Return the [x, y] coordinate for the center point of the cell that contains the specified text.  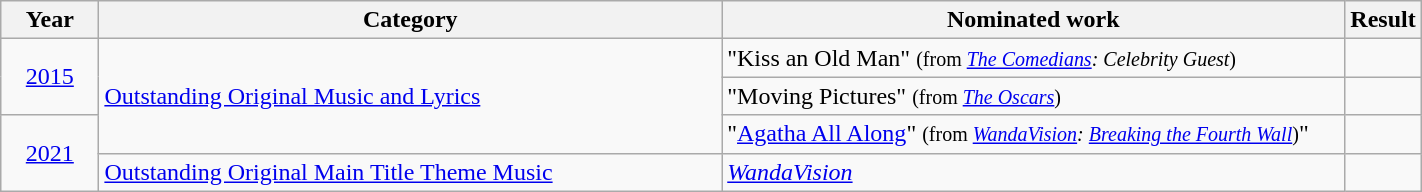
Result [1383, 20]
Category [410, 20]
"Moving Pictures" (from The Oscars) [1034, 96]
Outstanding Original Music and Lyrics [410, 96]
Nominated work [1034, 20]
2015 [50, 77]
"Kiss an Old Man" (from The Comedians: Celebrity Guest) [1034, 58]
"Agatha All Along" (from WandaVision: Breaking the Fourth Wall)" [1034, 134]
WandaVision [1034, 172]
2021 [50, 153]
Outstanding Original Main Title Theme Music [410, 172]
Year [50, 20]
